Output the (X, Y) coordinate of the center of the cell containing the given text.  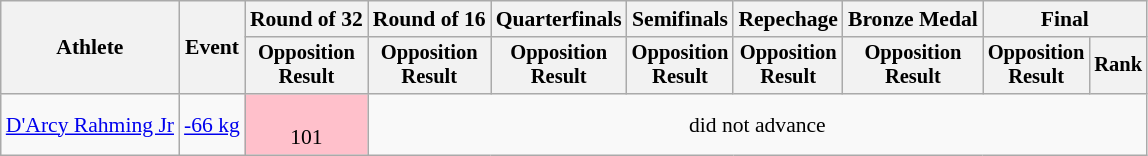
Final (1065, 19)
Athlete (90, 48)
Semifinals (680, 19)
did not advance (758, 124)
D'Arcy Rahming Jr (90, 124)
Event (212, 48)
101 (306, 124)
Repechage (788, 19)
Bronze Medal (913, 19)
Rank (1118, 66)
-66 kg (212, 124)
Round of 32 (306, 19)
Round of 16 (430, 19)
Quarterfinals (559, 19)
